Pinpoint the cell where the given text exists, returning its [x, y] midpoint coordinate. 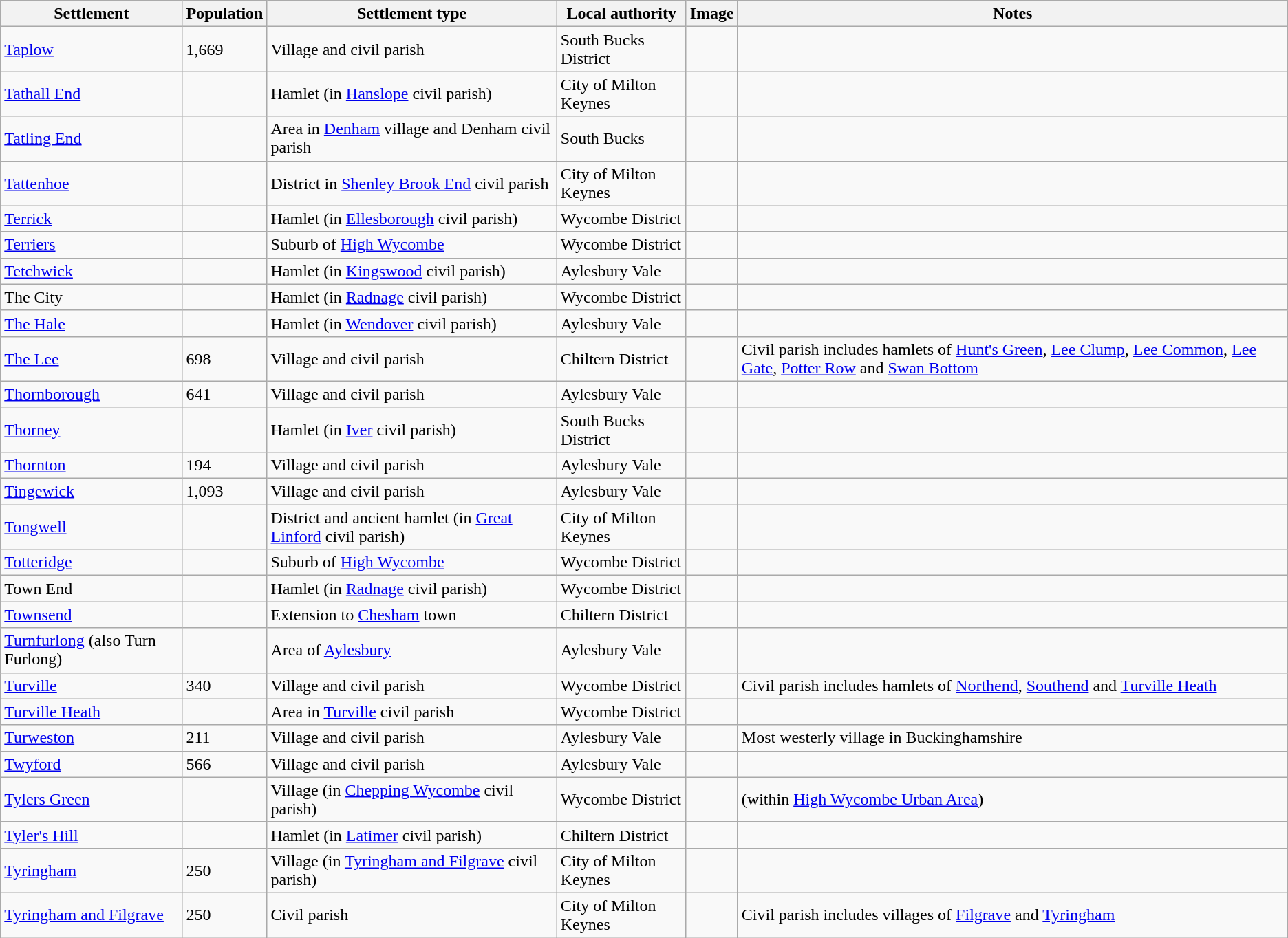
Tattenhoe [92, 183]
Terrick [92, 219]
340 [224, 686]
Hamlet (in Kingswood civil parish) [411, 271]
Taplow [92, 50]
Village (in Tyringham and Filgrave civil parish) [411, 871]
South Bucks [621, 139]
The City [92, 297]
Tyler's Hill [92, 835]
1,093 [224, 492]
Civil parish [411, 915]
Civil parish includes villages of Filgrave and Tyringham [1013, 915]
Town End [92, 589]
Notes [1013, 14]
The Hale [92, 323]
Tetchwick [92, 271]
566 [224, 764]
Extension to Chesham town [411, 615]
Tylers Green [92, 799]
Townsend [92, 615]
Hamlet (in Iver civil parish) [411, 429]
211 [224, 738]
Tingewick [92, 492]
Turville [92, 686]
The Lee [92, 359]
Thorney [92, 429]
District and ancient hamlet (in Great Linford civil parish) [411, 527]
Most westerly village in Buckinghamshire [1013, 738]
Population [224, 14]
Totteridge [92, 563]
Civil parish includes hamlets of Hunt's Green, Lee Clump, Lee Common, Lee Gate, Potter Row and Swan Bottom [1013, 359]
Terriers [92, 245]
Turweston [92, 738]
Tyringham [92, 871]
Area in Denham village and Denham civil parish [411, 139]
Turnfurlong (also Turn Furlong) [92, 651]
194 [224, 466]
Tyringham and Filgrave [92, 915]
641 [224, 394]
Civil parish includes hamlets of Northend, Southend and Turville Heath [1013, 686]
Settlement type [411, 14]
Settlement [92, 14]
Hamlet (in Ellesborough civil parish) [411, 219]
Local authority [621, 14]
698 [224, 359]
Tathall End [92, 94]
Hamlet (in Latimer civil parish) [411, 835]
Thornton [92, 466]
Hamlet (in Hanslope civil parish) [411, 94]
Hamlet (in Wendover civil parish) [411, 323]
Tatling End [92, 139]
(within High Wycombe Urban Area) [1013, 799]
Image [711, 14]
Tongwell [92, 527]
District in Shenley Brook End civil parish [411, 183]
Twyford [92, 764]
Area in Turville civil parish [411, 712]
Area of Aylesbury [411, 651]
Thornborough [92, 394]
1,669 [224, 50]
Turville Heath [92, 712]
Village (in Chepping Wycombe civil parish) [411, 799]
